For the text-containing cell, return its midpoint in [x, y] coordinate format. 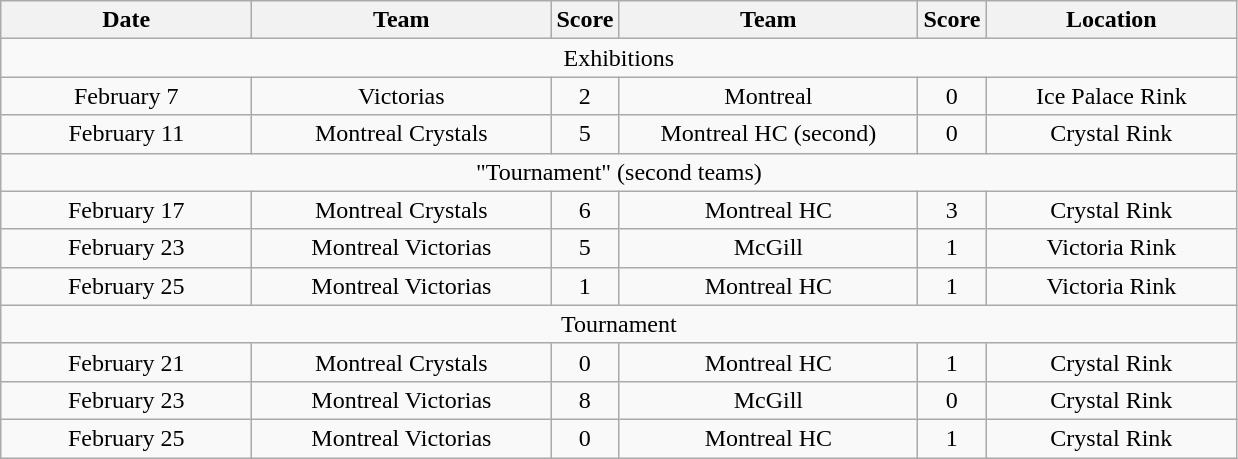
Montreal HC (second) [768, 134]
February 11 [126, 134]
Tournament [619, 324]
Exhibitions [619, 58]
8 [585, 400]
Date [126, 20]
Montreal [768, 96]
February 17 [126, 210]
6 [585, 210]
Location [1112, 20]
3 [952, 210]
2 [585, 96]
Victorias [402, 96]
February 21 [126, 362]
"Tournament" (second teams) [619, 172]
Ice Palace Rink [1112, 96]
February 7 [126, 96]
